Detect which cell encompasses the target text, then output its (X, Y) center coordinate. 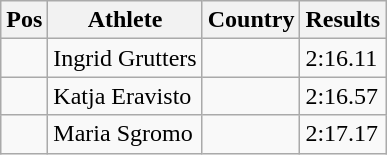
Katja Eravisto (125, 96)
Country (251, 20)
Results (343, 20)
Athlete (125, 20)
2:16.57 (343, 96)
Pos (24, 20)
2:17.17 (343, 134)
Ingrid Grutters (125, 58)
Maria Sgromo (125, 134)
2:16.11 (343, 58)
